Scan for the cell matching the given text and deliver its [x, y] coordinate at center. 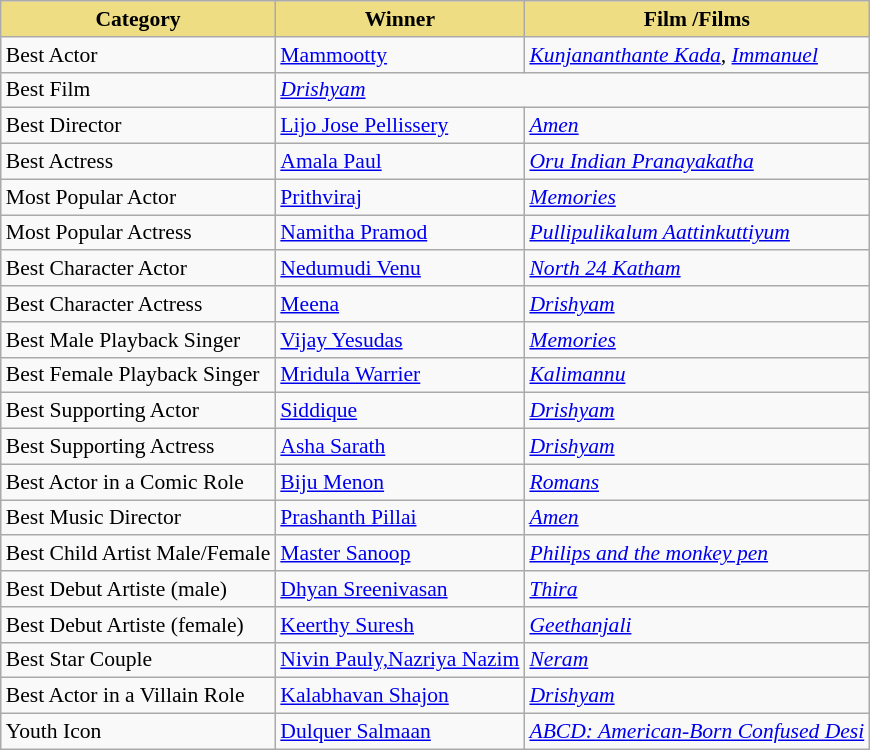
Vijay Yesudas [400, 340]
Oru Indian Pranayakatha [696, 162]
Asha Sarath [400, 447]
Keerthy Suresh [400, 625]
Category [138, 19]
Kalabhavan Shajon [400, 696]
ABCD: American-Born Confused Desi [696, 732]
Neram [696, 660]
Best Film [138, 90]
Nivin Pauly,Nazriya Nazim [400, 660]
Best Actress [138, 162]
Best Supporting Actor [138, 411]
Best Director [138, 126]
Master Sanoop [400, 554]
Biju Menon [400, 482]
Siddique [400, 411]
Best Actor in a Villain Role [138, 696]
Geethanjali [696, 625]
Best Character Actor [138, 269]
Kalimannu [696, 375]
Best Music Director [138, 518]
Lijo Jose Pellissery [400, 126]
Prashanth Pillai [400, 518]
Best Actor [138, 55]
Kunjananthante Kada, Immanuel [696, 55]
Mridula Warrier [400, 375]
Prithviraj [400, 197]
Dhyan Sreenivasan [400, 589]
Film /Films [696, 19]
Mammootty [400, 55]
North 24 Katham [696, 269]
Nedumudi Venu [400, 269]
Namitha Pramod [400, 233]
Winner [400, 19]
Best Debut Artiste (female) [138, 625]
Romans [696, 482]
Best Debut Artiste (male) [138, 589]
Philips and the monkey pen [696, 554]
Best Child Artist Male/Female [138, 554]
Pullipulikalum Aattinkuttiyum [696, 233]
Best Actor in a Comic Role [138, 482]
Dulquer Salmaan [400, 732]
Most Popular Actress [138, 233]
Best Male Playback Singer [138, 340]
Most Popular Actor [138, 197]
Thira [696, 589]
Best Star Couple [138, 660]
Best Character Actress [138, 304]
Best Supporting Actress [138, 447]
Youth Icon [138, 732]
Amala Paul [400, 162]
Meena [400, 304]
Best Female Playback Singer [138, 375]
